From the cell containing the given text, extract its center point as [X, Y] coordinate. 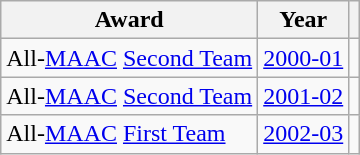
All-MAAC First Team [130, 134]
2002-03 [304, 134]
2001-02 [304, 96]
Year [304, 20]
Award [130, 20]
2000-01 [304, 58]
